Return the [X, Y] coordinate for the center point of the cell that contains the specified text.  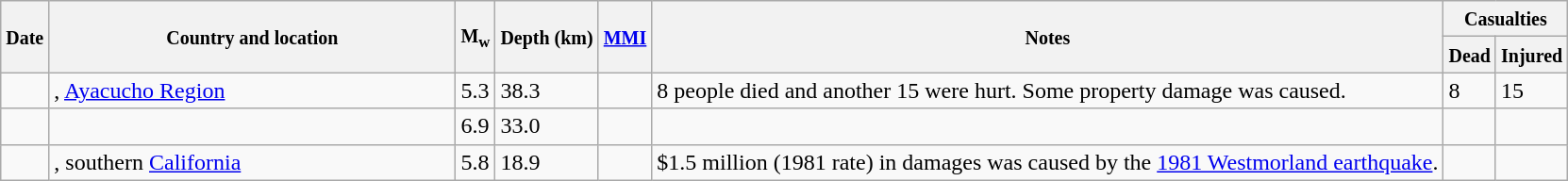
8 [1470, 90]
Depth (km) [547, 37]
38.3 [547, 90]
Mw [475, 37]
15 [1531, 90]
6.9 [475, 126]
$1.5 million (1981 rate) in damages was caused by the 1981 Westmorland earthquake. [1047, 162]
Injured [1531, 55]
, southern California [253, 162]
Country and location [253, 37]
18.9 [547, 162]
5.8 [475, 162]
Notes [1047, 37]
5.3 [475, 90]
, Ayacucho Region [253, 90]
Dead [1470, 55]
Date [25, 37]
8 people died and another 15 were hurt. Some property damage was caused. [1047, 90]
MMI [625, 37]
33.0 [547, 126]
Casualties [1506, 19]
